Return [X, Y] of the center of cell containing provided text 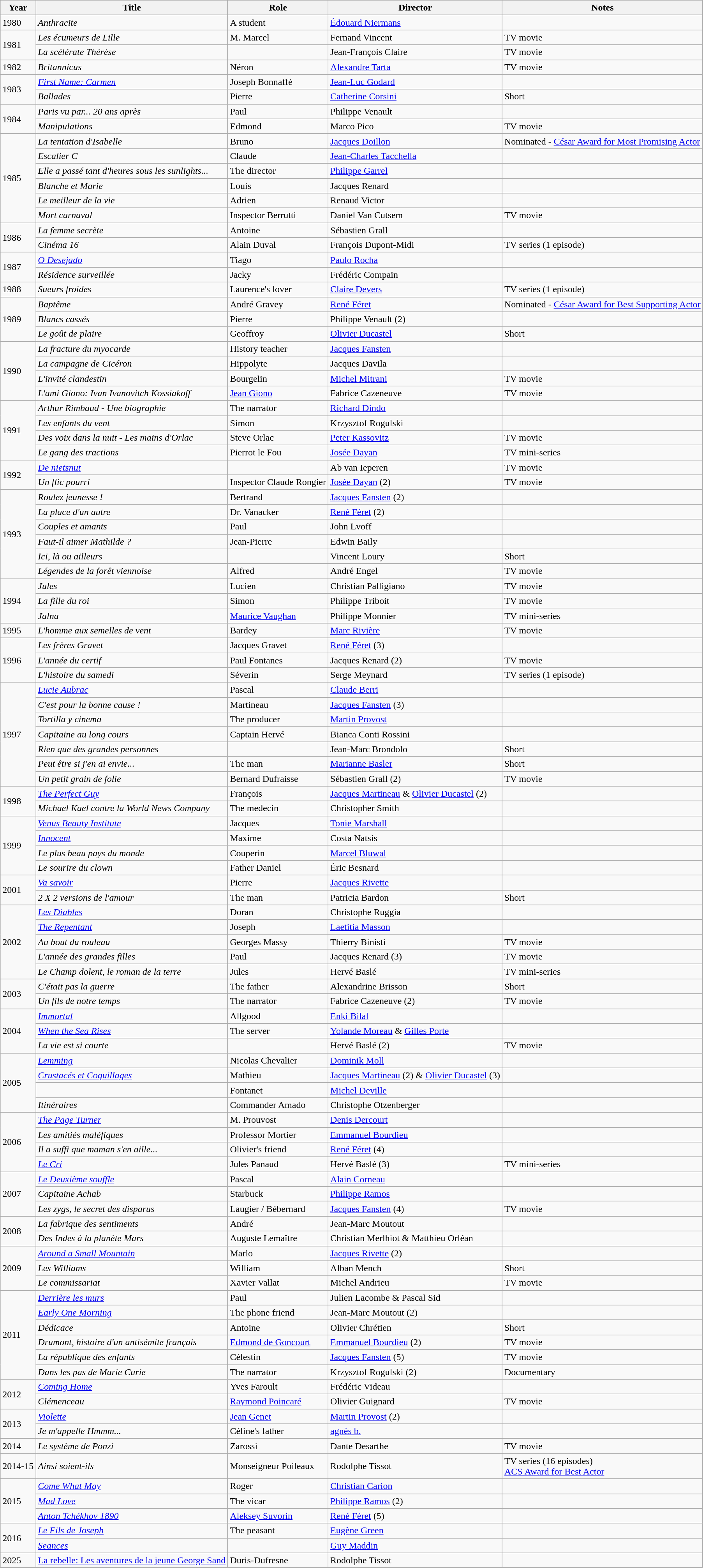
Tiago [278, 260]
Jean-Marc Moutout (2) [415, 1312]
Néron [278, 67]
Jacques [278, 823]
Couples et amants [132, 527]
Dans les pas de Marie Curie [132, 1372]
Peter Kassovitz [415, 438]
1997 [18, 734]
Jacques Fansten [415, 349]
Auguste Lemaître [278, 1238]
Michael Kael contre la World News Company [132, 808]
Rien que des grandes personnes [132, 749]
Jules Panaud [278, 1164]
La place d'un autre [132, 512]
Christian Merlhiot & Matthieu Orléan [415, 1238]
Emmanuel Bourdieu [415, 1135]
1985 [18, 178]
Mad Love [132, 1501]
Martin Provost (2) [415, 1416]
1987 [18, 267]
André Gravey [278, 304]
François [278, 794]
Bianca Conti Rossini [415, 734]
La fabrique des sentiments [132, 1224]
Ici, là ou ailleurs [132, 556]
Édouard Niermans [415, 23]
Légendes de la forêt viennoise [132, 571]
Les enfants du vent [132, 423]
History teacher [278, 349]
Lucien [278, 586]
Alexandre Tarta [415, 67]
Jean-Marc Moutout [415, 1224]
René Féret (4) [415, 1150]
Jacques Davila [415, 363]
Les Diables [132, 912]
Emmanuel Bourdieu (2) [415, 1342]
2 X 2 versions de l'amour [132, 897]
Nominated - César Award for Best Supporting Actor [602, 304]
The peasant [278, 1531]
Inspector Berrutti [278, 215]
Captain Hervé [278, 734]
Couperin [278, 853]
Jacques Martineau (2) & Olivier Ducastel (3) [415, 1075]
Alain Duval [278, 245]
Résidence surveillée [132, 275]
Le goût de plaire [132, 334]
Monseigneur Poileaux [278, 1466]
Le Deuxième souffle [132, 1179]
Hippolyte [278, 363]
Fabrice Cazeneuve [415, 393]
L'homme aux semelles de vent [132, 630]
Around a Small Mountain [132, 1253]
Arthur Rimbaud - Une biographie [132, 408]
Edmond de Goncourt [278, 1342]
Laurence's lover [278, 289]
Sébastien Grall (2) [415, 779]
Vincent Loury [415, 556]
The server [278, 1031]
Nominated - César Award for Most Promising Actor [602, 141]
1980 [18, 23]
Olivier Ducastel [415, 334]
Le plus beau pays du monde [132, 853]
Dr. Vanacker [278, 512]
Drumont, histoire d'un antisémite français [132, 1342]
Martineau [278, 705]
Jacques Doillon [415, 141]
Marc Rivière [415, 630]
Christian Palligiano [415, 586]
C'est pour la bonne cause ! [132, 705]
Philippe Ramos [415, 1194]
Catherine Corsini [415, 97]
L'année des grandes filles [132, 957]
Laetitia Masson [415, 927]
La vie est si courte [132, 1046]
De nietsnut [132, 467]
Jacques Fansten (5) [415, 1357]
A student [278, 23]
Philippe Monnier [415, 616]
2007 [18, 1194]
L'histoire du samedi [132, 675]
Jacques Renard (2) [415, 660]
Jacques Renard [415, 186]
L'invité clandestin [132, 378]
René Féret [415, 304]
Title [132, 8]
The phone friend [278, 1312]
René Féret (2) [415, 512]
Le commissariat [132, 1283]
Zarossi [278, 1446]
Xavier Vallat [278, 1283]
Notes [602, 8]
Le Champ dolent, le roman de la terre [132, 972]
Paris vu par... 20 ans après [132, 111]
Lemming [132, 1060]
Early One Morning [132, 1312]
Michel Deville [415, 1090]
Coming Home [132, 1387]
Maxime [278, 838]
Richard Dindo [415, 408]
Allgood [278, 1016]
William [278, 1268]
2009 [18, 1268]
Le Cri [132, 1164]
La tentation d'Isabelle [132, 141]
Lucie Aubrac [132, 690]
Inspector Claude Rongier [278, 482]
Des Indes à la planète Mars [132, 1238]
Va savoir [132, 882]
Laugier / Bébernard [278, 1209]
Immortal [132, 1016]
The Perfect Guy [132, 794]
Pierrot le Fou [278, 453]
1995 [18, 630]
Jacques Martineau & Olivier Ducastel (2) [415, 794]
Je m'appelle Hmmm... [132, 1431]
Philippe Venault (2) [415, 319]
Joseph [278, 927]
Seances [132, 1545]
Josée Dayan [415, 453]
Christophe Otzenberger [415, 1105]
Fabrice Cazeneuve (2) [415, 1001]
Fernand Vincent [415, 37]
2006 [18, 1142]
Jalna [132, 616]
Un fils de notre temps [132, 1001]
2011 [18, 1335]
Edwin Baily [415, 541]
C'était pas la guerre [132, 986]
Joseph Bonnaffé [278, 82]
Philippe Venault [415, 111]
La fracture du myocarde [132, 349]
Mathieu [278, 1075]
Derrière les murs [132, 1298]
Jacques Fansten (4) [415, 1209]
Dante Desarthe [415, 1446]
Olivier Chrétien [415, 1327]
Marcel Bluwal [415, 853]
Sueurs froides [132, 289]
2014-15 [18, 1466]
Bruno [278, 141]
Jean-Charles Tacchella [415, 156]
Baptême [132, 304]
Maurice Vaughan [278, 616]
Bernard Dufraisse [278, 779]
Marianne Basler [415, 764]
Jacky [278, 275]
Patricia Bardon [415, 897]
Hervé Baslé [415, 972]
Mort carnaval [132, 215]
Geoffroy [278, 334]
Les Williams [132, 1268]
Au bout du rouleau [132, 942]
Year [18, 8]
2013 [18, 1424]
2005 [18, 1083]
Tortilla y cinema [132, 720]
Jacques Rivette (2) [415, 1253]
Bertrand [278, 497]
Daniel Van Cutsem [415, 215]
La campagne de Cicéron [132, 363]
Martin Provost [415, 720]
First Name: Carmen [132, 82]
Céline's father [278, 1431]
2002 [18, 942]
Capitaine Achab [132, 1194]
Un petit grain de folie [132, 779]
La femme secrète [132, 230]
Raymond Poincaré [278, 1402]
Le système de Ponzi [132, 1446]
Bardey [278, 630]
Jacques Renard (3) [415, 957]
1981 [18, 45]
1986 [18, 238]
The Repentant [132, 927]
TV series (16 episodes)ACS Award for Best Actor [602, 1466]
O Desejado [132, 260]
The producer [278, 720]
Dédicace [132, 1327]
Célestin [278, 1357]
Les zygs, le secret des disparus [132, 1209]
Role [278, 8]
La fille du roi [132, 601]
2025 [18, 1560]
Duris-Dufresne [278, 1560]
Louis [278, 186]
Philippe Garrel [415, 171]
Ainsi soient-ils [132, 1466]
1990 [18, 371]
1984 [18, 119]
Roulez jeunesse ! [132, 497]
Ab van Ieperen [415, 467]
Alain Corneau [415, 1179]
Fontanet [278, 1090]
Jacques Gravet [278, 645]
1989 [18, 319]
Paul Fontanes [278, 660]
Jean-Marc Brondolo [415, 749]
Innocent [132, 838]
Alfred [278, 571]
Jean Giono [278, 393]
Alexandrine Brisson [415, 986]
Commander Amado [278, 1105]
1993 [18, 534]
François Dupont-Midi [415, 245]
Christian Carion [415, 1486]
1999 [18, 845]
Claude Berri [415, 690]
Claude [278, 156]
Bourgelin [278, 378]
Nicolas Chevalier [278, 1060]
Jean-Pierre [278, 541]
1996 [18, 660]
Peut être si j'en ai envie... [132, 764]
Starbuck [278, 1194]
Edmond [278, 126]
Claire Devers [415, 289]
M. Marcel [278, 37]
1994 [18, 601]
Le meilleur de la vie [132, 201]
L'année du certif [132, 660]
Serge Meynard [415, 675]
1982 [18, 67]
2012 [18, 1394]
Le sourire du clown [132, 868]
Les frères Gravet [132, 645]
2008 [18, 1231]
1998 [18, 801]
Christophe Ruggia [415, 912]
Philippe Ramos (2) [415, 1501]
Renaud Victor [415, 201]
Jean Genet [278, 1416]
Les écumeurs de Lille [132, 37]
Jacques Rivette [415, 882]
Krzysztof Rogulski (2) [415, 1372]
Anton Tchékhov 1890 [132, 1516]
The director [278, 171]
Les amitiés maléfiques [132, 1135]
Le Fils de Joseph [132, 1531]
Eugène Green [415, 1531]
Itinéraires [132, 1105]
Britannicus [132, 67]
Anthracite [132, 23]
L'ami Giono: Ivan Ivanovitch Kossiakoff [132, 393]
Olivier Guignard [415, 1402]
Manipulations [132, 126]
Sébastien Grall [415, 230]
René Féret (5) [415, 1516]
Cinéma 16 [132, 245]
2015 [18, 1501]
Director [415, 8]
Paulo Rocha [415, 260]
Ballades [132, 97]
Crustacés et Coquillages [132, 1075]
1983 [18, 89]
Josée Dayan (2) [415, 482]
1991 [18, 430]
Adrien [278, 201]
M. Prouvost [278, 1120]
Julien Lacombe & Pascal Sid [415, 1298]
Clémenceau [132, 1402]
Michel Mitrani [415, 378]
Jacques Fansten (2) [415, 497]
Yolande Moreau & Gilles Porte [415, 1031]
André Engel [415, 571]
2004 [18, 1031]
Hervé Baslé (2) [415, 1046]
Documentary [602, 1372]
Steve Orlac [278, 438]
When the Sea Rises [132, 1031]
2014 [18, 1446]
Come What May [132, 1486]
Georges Massy [278, 942]
Aleksey Suvorin [278, 1516]
Tonie Marshall [415, 823]
Jacques Fansten (3) [415, 705]
Des voix dans la nuit - Les mains d'Orlac [132, 438]
Father Daniel [278, 868]
John Lvoff [415, 527]
Éric Besnard [415, 868]
Michel Andrieu [415, 1283]
Marlo [278, 1253]
Jean-Luc Godard [415, 82]
Roger [278, 1486]
Jean-François Claire [415, 52]
Christopher Smith [415, 808]
La rebelle: Les aventures de la jeune George Sand [132, 1560]
Denis Dercourt [415, 1120]
The vicar [278, 1501]
Doran [278, 912]
Le gang des tractions [132, 453]
Venus Beauty Institute [132, 823]
Thierry Binisti [415, 942]
La république des enfants [132, 1357]
The Page Turner [132, 1120]
2001 [18, 890]
Il a suffi que maman s'en aille... [132, 1150]
1992 [18, 475]
Yves Faroult [278, 1387]
André [278, 1224]
Enki Bilal [415, 1016]
Violette [132, 1416]
agnès b. [415, 1431]
1988 [18, 289]
La scélérate Thérèse [132, 52]
Séverin [278, 675]
Escalier C [132, 156]
Guy Maddin [415, 1545]
Blancs cassés [132, 319]
2003 [18, 994]
Elle a passé tant d'heures sous les sunlights... [132, 171]
Hervé Baslé (3) [415, 1164]
Frédéric Videau [415, 1387]
Costa Natsis [415, 838]
Frédéric Compain [415, 275]
Blanche et Marie [132, 186]
Un flic pourri [132, 482]
Faut-il aimer Mathilde ? [132, 541]
Krzysztof Rogulski [415, 423]
Professor Mortier [278, 1135]
Olivier's friend [278, 1150]
The medecin [278, 808]
Dominik Moll [415, 1060]
The father [278, 986]
Capitaine au long cours [132, 734]
Marco Pico [415, 126]
René Féret (3) [415, 645]
Philippe Triboit [415, 601]
Alban Mench [415, 1268]
2016 [18, 1538]
